Pinpoint the cell where the given text exists, returning its (X, Y) midpoint coordinate. 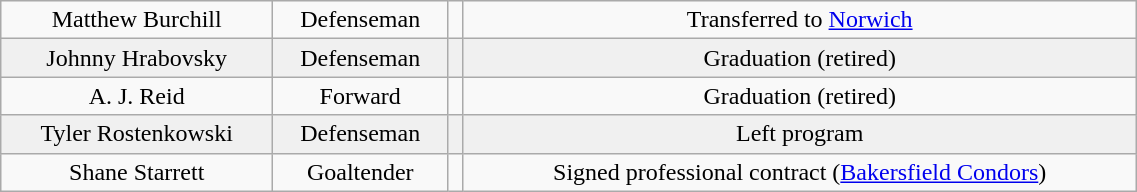
Matthew Burchill (137, 20)
Goaltender (360, 172)
A. J. Reid (137, 96)
Transferred to Norwich (800, 20)
Tyler Rostenkowski (137, 134)
Johnny Hrabovsky (137, 58)
Left program (800, 134)
Shane Starrett (137, 172)
Forward (360, 96)
Signed professional contract (Bakersfield Condors) (800, 172)
